For the text-containing cell, return its midpoint in [X, Y] coordinate format. 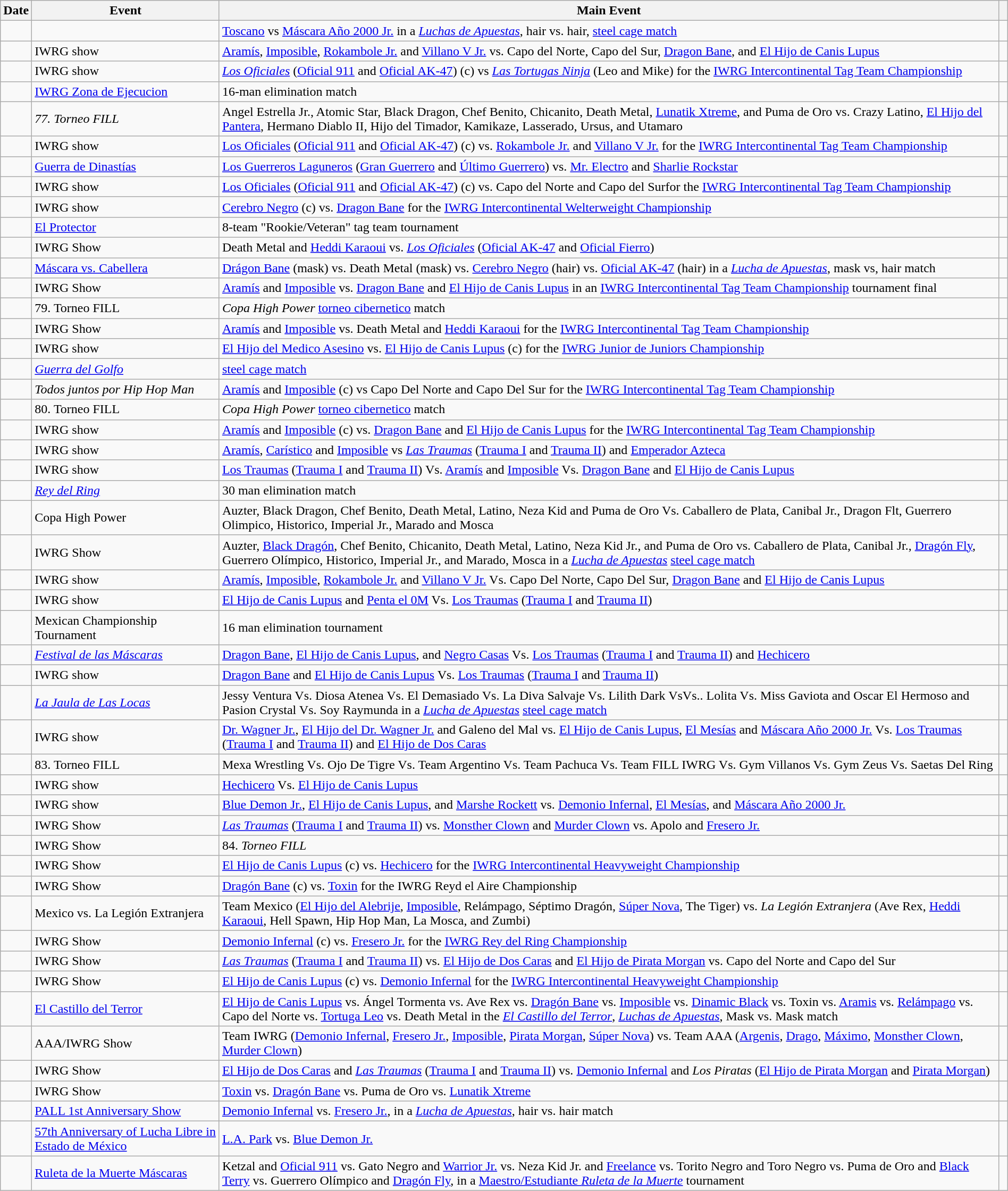
El Hijo de Dos Caras and Las Traumas (Trauma I and Trauma II) vs. Demonio Infernal and Los Piratas (El Hijo de Pirata Morgan and Pirata Morgan) [609, 1071]
steel cage match [609, 369]
El Hijo del Medico Asesino vs. El Hijo de Canis Lupus (c) for the IWRG Junior de Juniors Championship [609, 349]
Aramís, Imposible, Rokambole Jr. and Villano V Jr. Vs. Capo Del Norte, Capo Del Sur, Dragon Bane and El Hijo de Canis Lupus [609, 580]
Guerra del Golfo [125, 369]
Los Oficiales (Oficial 911 and Oficial AK-47) (c) vs. Capo del Norte and Capo del Surfor the IWRG Intercontinental Tag Team Championship [609, 187]
Main Event [609, 11]
Aramís and Imposible vs. Dragon Bane and El Hijo de Canis Lupus in an IWRG Intercontinental Tag Team Championship tournament final [609, 288]
Copa High Power [125, 518]
16 man elimination tournament [609, 627]
Mexa Wrestling Vs. Ojo De Tigre Vs. Team Argentino Vs. Team Pachuca Vs. Team FILL IWRG Vs. Gym Villanos Vs. Gym Zeus Vs. Saetas Del Ring [609, 765]
Aramís, Imposible, Rokambole Jr. and Villano V Jr. vs. Capo del Norte, Capo del Sur, Dragon Bane, and El Hijo de Canis Lupus [609, 51]
Event [125, 11]
30 man elimination match [609, 490]
La Jaula de Las Locas [125, 703]
Demonio Infernal (c) vs. Fresero Jr. for the IWRG Rey del Ring Championship [609, 941]
Demonio Infernal vs. Fresero Jr., in a Lucha de Apuestas, hair vs. hair match [609, 1111]
Las Traumas (Trauma I and Trauma II) vs. Monsther Clown and Murder Clown vs. Apolo and Fresero Jr. [609, 825]
Los Guerreros Laguneros (Gran Guerrero and Último Guerrero) vs. Mr. Electro and Sharlie Rockstar [609, 166]
El Castillo del Terror [125, 1008]
Aramís and Imposible (c) vs. Dragon Bane and El Hijo de Canis Lupus for the IWRG Intercontinental Tag Team Championship [609, 430]
Los Traumas (Trauma I and Trauma II) Vs. Aramís and Imposible Vs. Dragon Bane and El Hijo de Canis Lupus [609, 470]
Festival de las Máscaras [125, 655]
80. Torneo FILL [125, 409]
Toscano vs Máscara Año 2000 Jr. in a Luchas de Apuestas, hair vs. hair, steel cage match [609, 31]
Mexico vs. La Legión Extranjera [125, 913]
Aramís and Imposible vs. Death Metal and Heddi Karaoui for the IWRG Intercontinental Tag Team Championship [609, 329]
Todos juntos por Hip Hop Man [125, 389]
Blue Demon Jr., El Hijo de Canis Lupus, and Marshe Rockett vs. Demonio Infernal, El Mesías, and Máscara Año 2000 Jr. [609, 805]
El Protector [125, 227]
Aramís, Carístico and Imposible vs Las Traumas (Trauma I and Trauma II) and Emperador Azteca [609, 450]
Drágon Bane (mask) vs. Death Metal (mask) vs. Cerebro Negro (hair) vs. Oficial AK-47 (hair) in a Lucha de Apuestas, mask vs, hair match [609, 267]
Dragón Bane (c) vs. Toxin for the IWRG Reyd el Aire Championship [609, 886]
Dragon Bane and El Hijo de Canis Lupus Vs. Los Traumas (Trauma I and Trauma II) [609, 675]
El Hijo de Canis Lupus (c) vs. Demonio Infernal for the IWRG Intercontinental Heavyweight Championship [609, 981]
Máscara vs. Cabellera [125, 267]
83. Torneo FILL [125, 765]
79. Torneo FILL [125, 308]
84. Torneo FILL [609, 845]
Dragon Bane, El Hijo de Canis Lupus, and Negro Casas Vs. Los Traumas (Trauma I and Trauma II) and Hechicero [609, 655]
Hechicero Vs. El Hijo de Canis Lupus [609, 785]
AAA/IWRG Show [125, 1043]
IWRG Zona de Ejecucion [125, 91]
L.A. Park vs. Blue Demon Jr. [609, 1139]
Los Oficiales (Oficial 911 and Oficial AK-47) (c) vs. Rokambole Jr. and Villano V Jr. for the IWRG Intercontinental Tag Team Championship [609, 146]
57th Anniversary of Lucha Libre in Estado de México [125, 1139]
Aramís and Imposible (c) vs Capo Del Norte and Capo Del Sur for the IWRG Intercontinental Tag Team Championship [609, 389]
Cerebro Negro (c) vs. Dragon Bane for the IWRG Intercontinental Welterweight Championship [609, 207]
Las Traumas (Trauma I and Trauma II) vs. El Hijo de Dos Caras and El Hijo de Pirata Morgan vs. Capo del Norte and Capo del Sur [609, 961]
Death Metal and Heddi Karaoui vs. Los Oficiales (Oficial AK-47 and Oficial Fierro) [609, 247]
Ruleta de la Muerte Máscaras [125, 1173]
Toxin vs. Dragón Bane vs. Puma de Oro vs. Lunatik Xtreme [609, 1091]
Date [16, 11]
Los Oficiales (Oficial 911 and Oficial AK-47) (c) vs Las Tortugas Ninja (Leo and Mike) for the IWRG Intercontinental Tag Team Championship [609, 71]
16-man elimination match [609, 91]
Team IWRG (Demonio Infernal, Fresero Jr., Imposible, Pirata Morgan, Súper Nova) vs. Team AAA (Argenis, Drago, Máximo, Monsther Clown, Murder Clown) [609, 1043]
Rey del Ring [125, 490]
Mexican Championship Tournament [125, 627]
El Hijo de Canis Lupus (c) vs. Hechicero for the IWRG Intercontinental Heavyweight Championship [609, 866]
77. Torneo FILL [125, 119]
PALL 1st Anniversary Show [125, 1111]
Guerra de Dinastías [125, 166]
8-team "Rookie/Veteran" tag team tournament [609, 227]
El Hijo de Canis Lupus and Penta el 0M Vs. Los Traumas (Trauma I and Trauma II) [609, 600]
